Provide the (X, Y) coordinate of the cell's center where the given text is located.  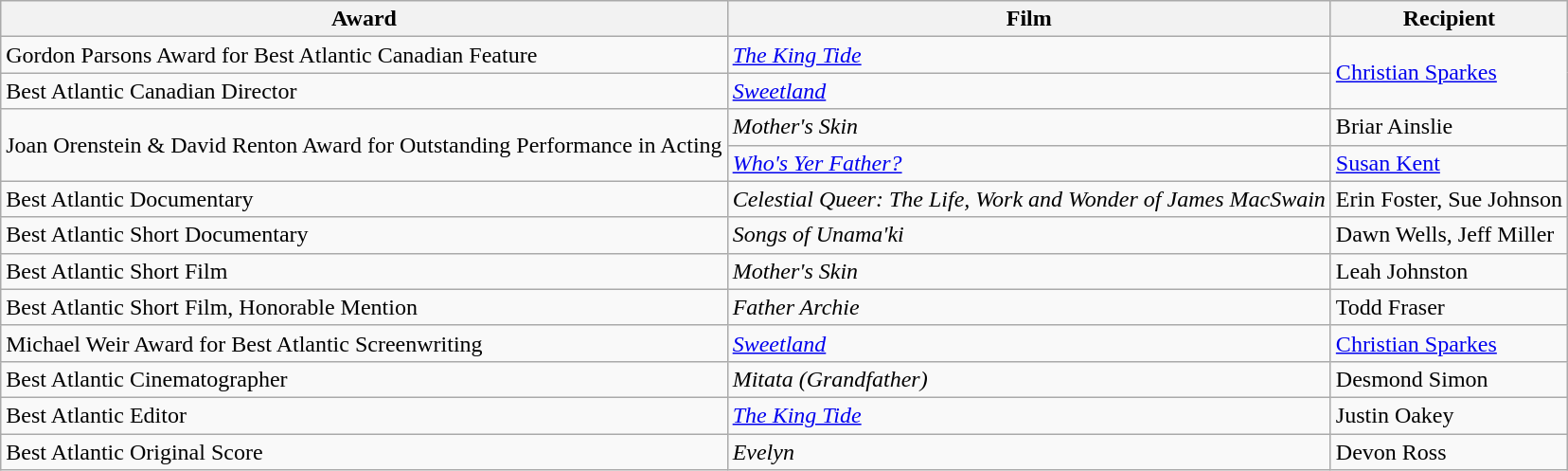
Justin Oakey (1449, 415)
Gordon Parsons Award for Best Atlantic Canadian Feature (364, 55)
Best Atlantic Editor (364, 415)
Film (1028, 19)
Dawn Wells, Jeff Miller (1449, 235)
Joan Orenstein & David Renton Award for Outstanding Performance in Acting (364, 145)
Mitata (Grandfather) (1028, 379)
Best Atlantic Short Film (364, 271)
Best Atlantic Original Score (364, 452)
Susan Kent (1449, 163)
Best Atlantic Short Film, Honorable Mention (364, 307)
Celestial Queer: The Life, Work and Wonder of James MacSwain (1028, 199)
Who's Yer Father? (1028, 163)
Todd Fraser (1449, 307)
Briar Ainslie (1449, 127)
Evelyn (1028, 452)
Recipient (1449, 19)
Best Atlantic Short Documentary (364, 235)
Best Atlantic Cinematographer (364, 379)
Best Atlantic Documentary (364, 199)
Songs of Unama'ki (1028, 235)
Best Atlantic Canadian Director (364, 91)
Father Archie (1028, 307)
Michael Weir Award for Best Atlantic Screenwriting (364, 343)
Award (364, 19)
Leah Johnston (1449, 271)
Erin Foster, Sue Johnson (1449, 199)
Desmond Simon (1449, 379)
Devon Ross (1449, 452)
